Identify which cell holds the provided text, then report its (X, Y) central coordinate. 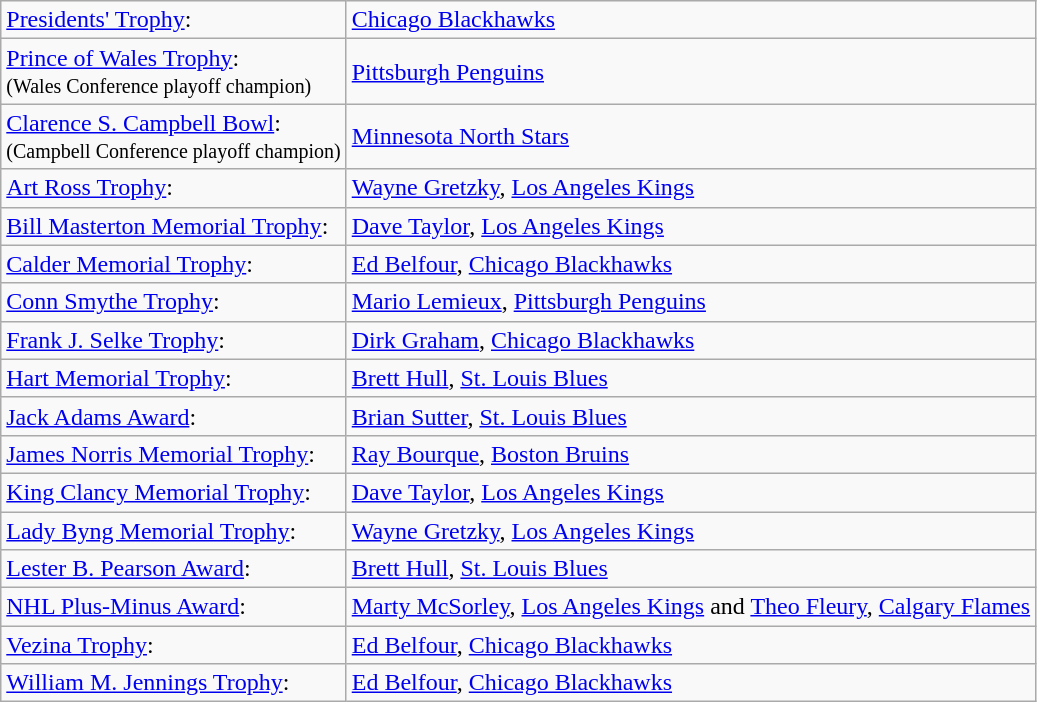
Bill Masterton Memorial Trophy: (174, 226)
Mario Lemieux, Pittsburgh Penguins (690, 302)
Clarence S. Campbell Bowl: (Campbell Conference playoff champion) (174, 136)
William M. Jennings Trophy: (174, 683)
James Norris Memorial Trophy: (174, 454)
Presidents' Trophy: (174, 20)
Calder Memorial Trophy: (174, 264)
Vezina Trophy: (174, 645)
Lester B. Pearson Award: (174, 569)
Jack Adams Award: (174, 416)
Art Ross Trophy: (174, 188)
Pittsburgh Penguins (690, 72)
Dirk Graham, Chicago Blackhawks (690, 340)
NHL Plus-Minus Award: (174, 607)
Brian Sutter, St. Louis Blues (690, 416)
Marty McSorley, Los Angeles Kings and Theo Fleury, Calgary Flames (690, 607)
Chicago Blackhawks (690, 20)
King Clancy Memorial Trophy: (174, 492)
Prince of Wales Trophy: (Wales Conference playoff champion) (174, 72)
Minnesota North Stars (690, 136)
Lady Byng Memorial Trophy: (174, 531)
Conn Smythe Trophy: (174, 302)
Ray Bourque, Boston Bruins (690, 454)
Frank J. Selke Trophy: (174, 340)
Hart Memorial Trophy: (174, 378)
